Determine the [x, y] coordinate at the center of the cell enclosing the given text.  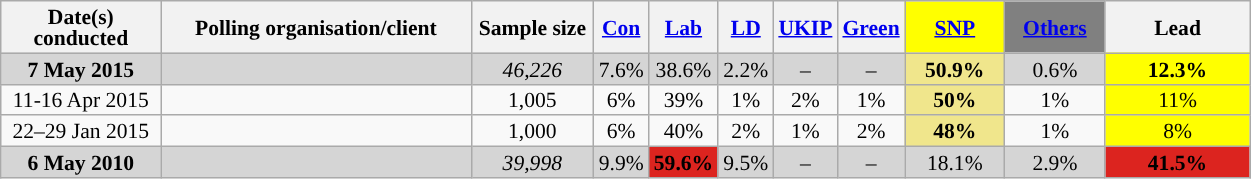
Polling organisation/client [316, 27]
50.9% [955, 68]
50% [955, 100]
7 May 2015 [81, 68]
39% [684, 100]
11% [1178, 100]
12.3% [1178, 68]
18.1% [955, 162]
Lab [684, 27]
46,226 [532, 68]
Green [870, 27]
Others [1055, 27]
0.6% [1055, 68]
9.9% [622, 162]
6 May 2010 [81, 162]
SNP [955, 27]
38.6% [684, 68]
Sample size [532, 27]
Date(s)conducted [81, 27]
Con [622, 27]
1,005 [532, 100]
40% [684, 132]
2.9% [1055, 162]
Lead [1178, 27]
11-16 Apr 2015 [81, 100]
UKIP [805, 27]
22–29 Jan 2015 [81, 132]
7.6% [622, 68]
9.5% [746, 162]
48% [955, 132]
8% [1178, 132]
LD [746, 27]
2.2% [746, 68]
1,000 [532, 132]
41.5% [1178, 162]
59.6% [684, 162]
39,998 [532, 162]
